Output the [X, Y] coordinate of the center of the cell containing the given text.  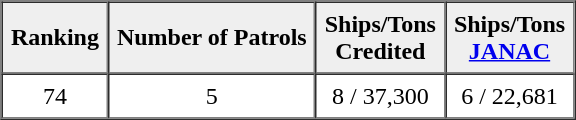
Ships/TonsJANAC [510, 38]
74 [55, 96]
Ships/TonsCredited [380, 38]
Number of Patrols [212, 38]
5 [212, 96]
Ranking [55, 38]
6 / 22,681 [510, 96]
8 / 37,300 [380, 96]
